Provide the (x, y) coordinate of the cell's center where the given text is located.  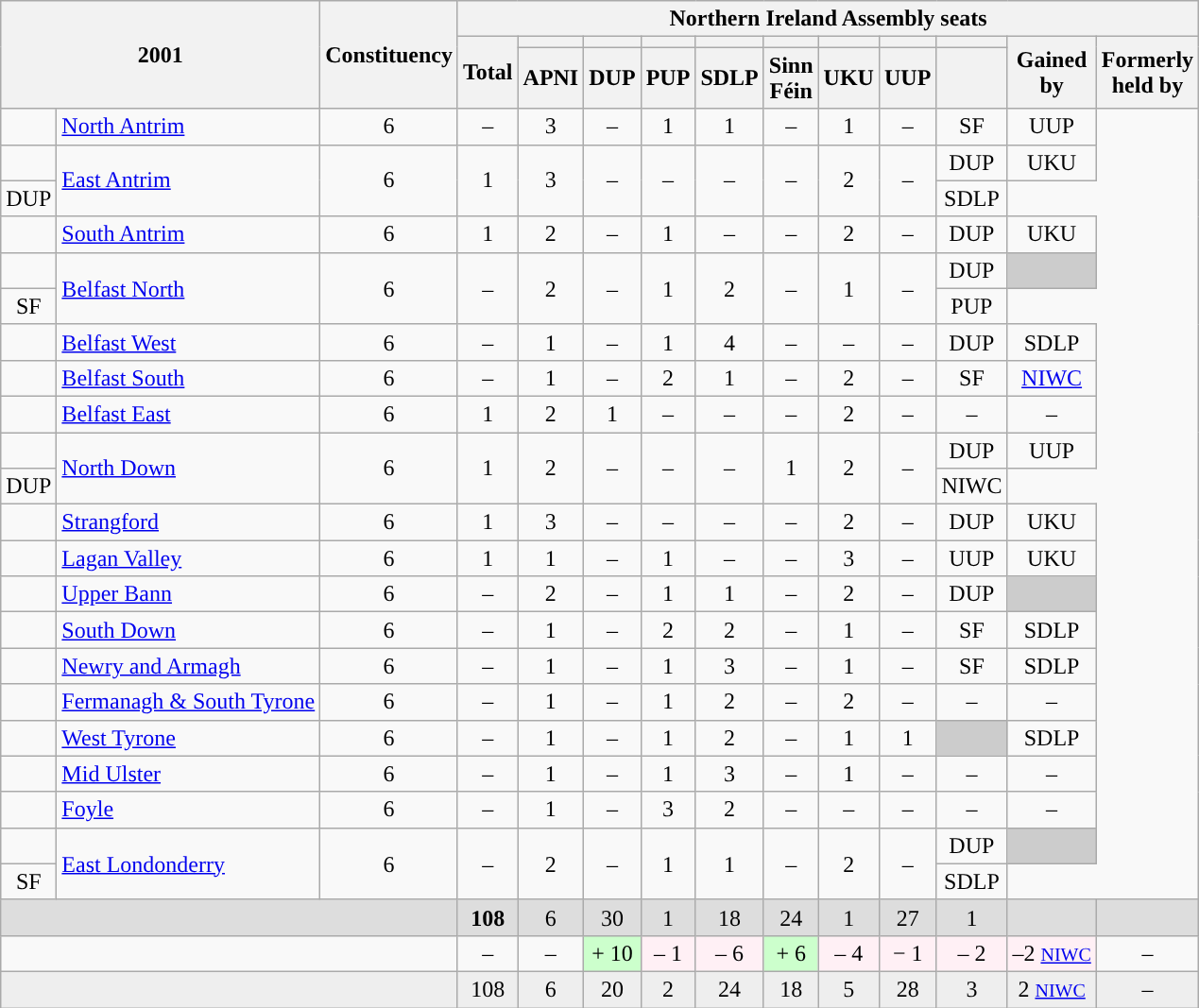
+ 10 (612, 953)
Newry and Armagh (189, 666)
Foyle (189, 810)
East Londonderry (189, 863)
+ 6 (791, 953)
Formerly held by (1147, 73)
5 (848, 989)
Strangford (189, 522)
Total (488, 73)
West Tyrone (189, 738)
20 (612, 989)
Belfast East (189, 414)
30 (612, 917)
2 NIWC (1052, 989)
– 6 (729, 953)
– 4 (848, 953)
4 (729, 342)
Belfast West (189, 342)
Fermanagh & South Tyrone (189, 702)
28 (907, 989)
South Down (189, 630)
Belfast South (189, 378)
North Down (189, 469)
Northern Ireland Assembly seats (828, 19)
APNI (551, 77)
Lagan Valley (189, 558)
– 1 (668, 953)
Gained by (1052, 73)
South Antrim (189, 234)
2001 (161, 55)
Constituency (389, 55)
SinnFéin (791, 77)
− 1 (907, 953)
North Antrim (189, 127)
– 2 (971, 953)
Belfast North (189, 288)
East Antrim (189, 180)
Upper Bann (189, 594)
Mid Ulster (189, 774)
–2 NIWC (1052, 953)
27 (907, 917)
